Detect which cell encompasses the target text, then output its [X, Y] center coordinate. 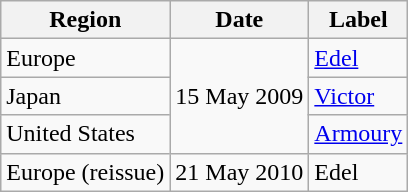
Label [358, 20]
Date [240, 20]
15 May 2009 [240, 96]
Victor [358, 96]
United States [86, 134]
Armoury [358, 134]
Europe (reissue) [86, 172]
Region [86, 20]
Europe [86, 58]
21 May 2010 [240, 172]
Japan [86, 96]
